Find where the given text appears and provide that cell's center as (X, Y) coordinate. 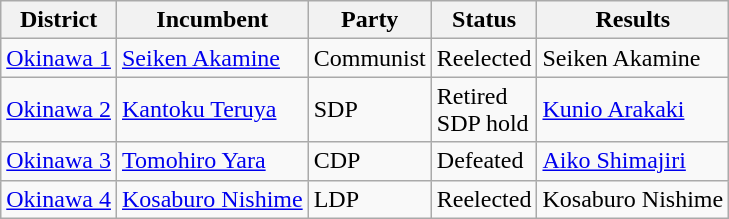
Results (633, 20)
Incumbent (212, 20)
Status (484, 20)
SDP (370, 110)
RetiredSDP hold (484, 110)
District (59, 20)
Okinawa 2 (59, 110)
Okinawa 3 (59, 161)
Okinawa 4 (59, 199)
LDP (370, 199)
Party (370, 20)
Kantoku Teruya (212, 110)
Tomohiro Yara (212, 161)
Aiko Shimajiri (633, 161)
Kunio Arakaki (633, 110)
CDP (370, 161)
Communist (370, 58)
Okinawa 1 (59, 58)
Defeated (484, 161)
